Determine the [x, y] coordinate at the center of the cell enclosing the given text.  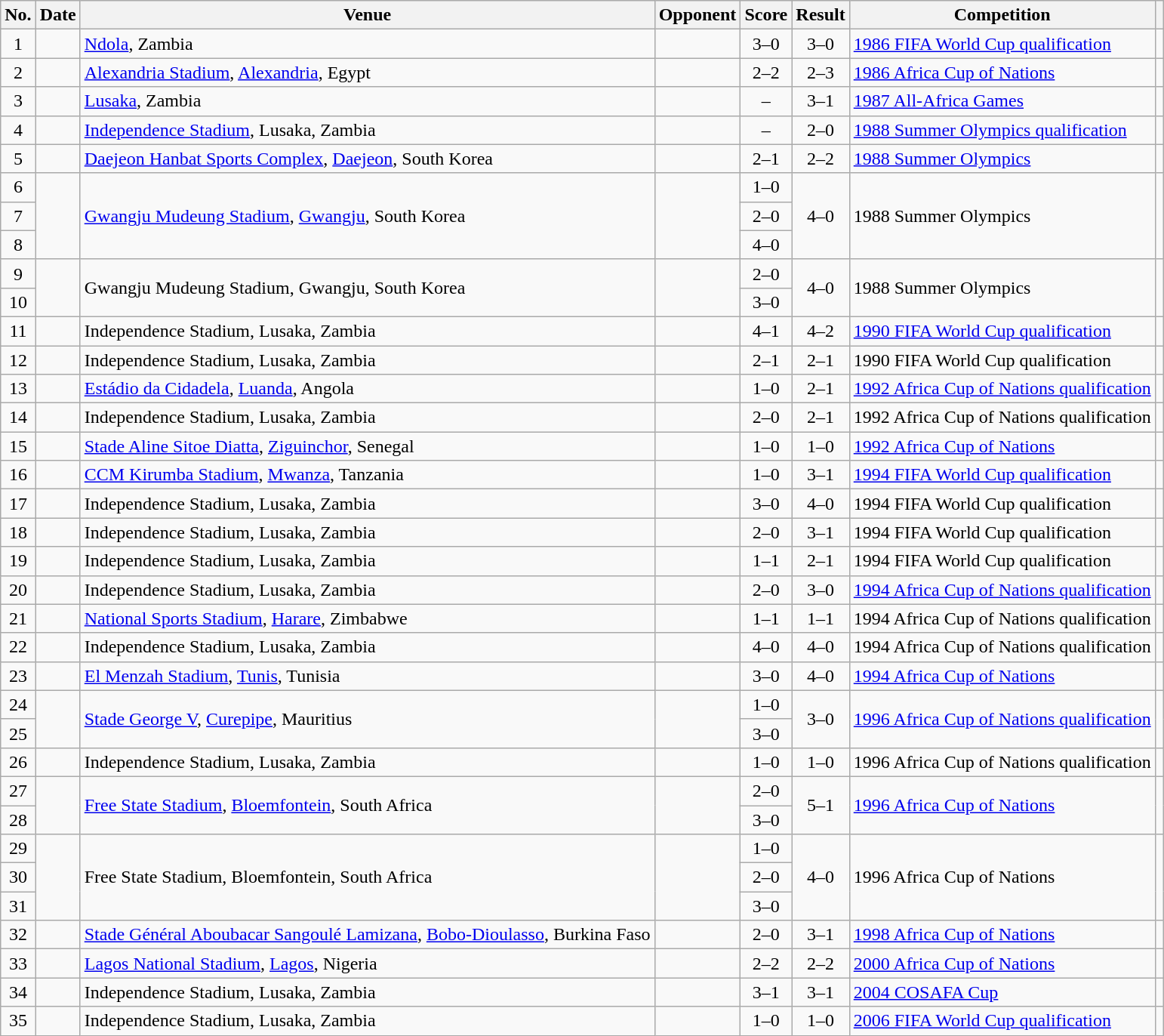
4–2 [821, 331]
7 [18, 216]
Alexandria Stadium, Alexandria, Egypt [367, 72]
33 [18, 964]
Date [57, 15]
Lagos National Stadium, Lagos, Nigeria [367, 964]
5–1 [821, 805]
22 [18, 647]
24 [18, 705]
Venue [367, 15]
2004 COSAFA Cup [1002, 992]
32 [18, 935]
1988 Summer Olympics qualification [1002, 130]
23 [18, 676]
Score [766, 15]
6 [18, 187]
CCM Kirumba Stadium, Mwanza, Tanzania [367, 475]
19 [18, 561]
26 [18, 762]
Stade George V, Curepipe, Mauritius [367, 719]
4–1 [766, 331]
30 [18, 877]
Stade Aline Sitoe Diatta, Ziguinchor, Senegal [367, 446]
27 [18, 791]
National Sports Stadium, Harare, Zimbabwe [367, 618]
1987 All-Africa Games [1002, 101]
8 [18, 245]
10 [18, 302]
1 [18, 44]
5 [18, 159]
2000 Africa Cup of Nations [1002, 964]
1986 Africa Cup of Nations [1002, 72]
2006 FIFA World Cup qualification [1002, 1021]
El Menzah Stadium, Tunis, Tunisia [367, 676]
2–3 [821, 72]
1986 FIFA World Cup qualification [1002, 44]
1992 Africa Cup of Nations [1002, 446]
20 [18, 590]
9 [18, 273]
2 [18, 72]
Daejeon Hanbat Sports Complex, Daejeon, South Korea [367, 159]
No. [18, 15]
31 [18, 906]
Opponent [697, 15]
3 [18, 101]
35 [18, 1021]
15 [18, 446]
29 [18, 849]
21 [18, 618]
14 [18, 418]
1998 Africa Cup of Nations [1002, 935]
1994 Africa Cup of Nations [1002, 676]
Estádio da Cidadela, Luanda, Angola [367, 389]
4 [18, 130]
Stade Général Aboubacar Sangoulé Lamizana, Bobo-Dioulasso, Burkina Faso [367, 935]
28 [18, 819]
Competition [1002, 15]
34 [18, 992]
16 [18, 475]
25 [18, 733]
13 [18, 389]
11 [18, 331]
Result [821, 15]
Lusaka, Zambia [367, 101]
12 [18, 360]
18 [18, 532]
17 [18, 504]
Ndola, Zambia [367, 44]
